Identify which cell holds the provided text, then report its [X, Y] central coordinate. 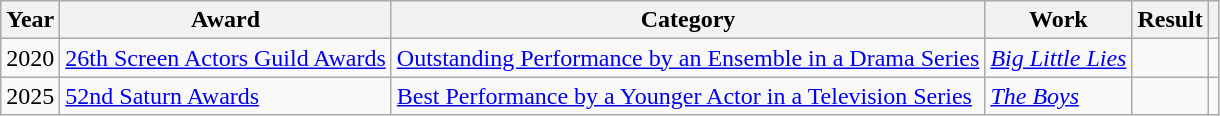
Year [30, 20]
Best Performance by a Younger Actor in a Television Series [688, 96]
Outstanding Performance by an Ensemble in a Drama Series [688, 58]
The Boys [1058, 96]
2025 [30, 96]
Result [1170, 20]
Big Little Lies [1058, 58]
Work [1058, 20]
2020 [30, 58]
52nd Saturn Awards [226, 96]
26th Screen Actors Guild Awards [226, 58]
Category [688, 20]
Award [226, 20]
